Return the (X, Y) coordinate for the center point of the cell that contains the specified text.  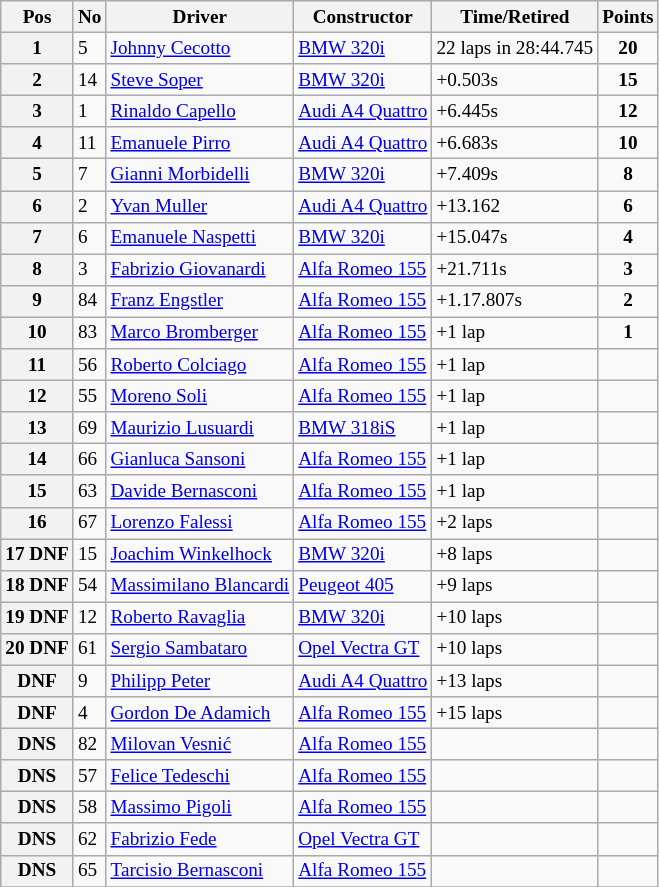
Emanuele Naspetti (200, 238)
17 DNF (38, 554)
Driver (200, 17)
+0.503s (515, 80)
63 (90, 491)
Milovan Vesnić (200, 744)
66 (90, 460)
55 (90, 396)
Roberto Colciago (200, 365)
Sergio Sambataro (200, 649)
Time/Retired (515, 17)
Marco Bromberger (200, 333)
Moreno Soli (200, 396)
57 (90, 776)
Tarcisio Bernasconi (200, 871)
Fabrizio Fede (200, 839)
Fabrizio Giovanardi (200, 270)
Maurizio Lusuardi (200, 428)
13 (38, 428)
+6.683s (515, 143)
No (90, 17)
Franz Engstler (200, 301)
BMW 318iS (363, 428)
+13 laps (515, 681)
Gianluca Sansoni (200, 460)
18 DNF (38, 586)
22 laps in 28:44.745 (515, 48)
Lorenzo Falessi (200, 523)
19 DNF (38, 618)
84 (90, 301)
Constructor (363, 17)
+13.162 (515, 206)
+9 laps (515, 586)
16 (38, 523)
Joachim Winkelhock (200, 554)
Gianni Morbidelli (200, 175)
69 (90, 428)
54 (90, 586)
67 (90, 523)
+15.047s (515, 238)
82 (90, 744)
Pos (38, 17)
65 (90, 871)
62 (90, 839)
Massimo Pigoli (200, 808)
Davide Bernasconi (200, 491)
+6.445s (515, 111)
Felice Tedeschi (200, 776)
83 (90, 333)
Johnny Cecotto (200, 48)
58 (90, 808)
61 (90, 649)
+15 laps (515, 713)
+2 laps (515, 523)
+7.409s (515, 175)
Gordon De Adamich (200, 713)
Rinaldo Capello (200, 111)
+1.17.807s (515, 301)
Emanuele Pirro (200, 143)
Philipp Peter (200, 681)
+8 laps (515, 554)
Steve Soper (200, 80)
20 DNF (38, 649)
Points (628, 17)
Yvan Muller (200, 206)
56 (90, 365)
20 (628, 48)
Roberto Ravaglia (200, 618)
+21.711s (515, 270)
Massimilano Blancardi (200, 586)
Peugeot 405 (363, 586)
